Identify which cell holds the provided text, then report its [X, Y] central coordinate. 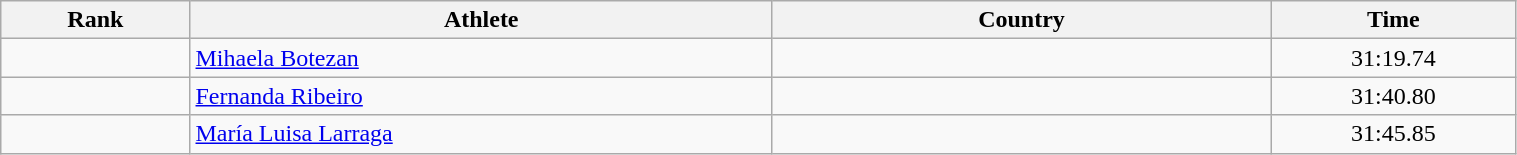
31:45.85 [1394, 134]
María Luisa Larraga [481, 134]
Athlete [481, 20]
Rank [96, 20]
Country [1021, 20]
Fernanda Ribeiro [481, 96]
Mihaela Botezan [481, 58]
Time [1394, 20]
31:19.74 [1394, 58]
31:40.80 [1394, 96]
